Determine the (X, Y) coordinate at the center of the cell enclosing the given text.  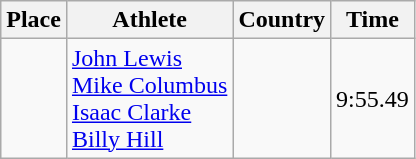
Country (282, 20)
John LewisMike ColumbusIsaac ClarkeBilly Hill (149, 98)
Time (373, 20)
Athlete (149, 20)
Place (34, 20)
9:55.49 (373, 98)
